Return the [x, y] coordinate for the center point of the cell that contains the specified text.  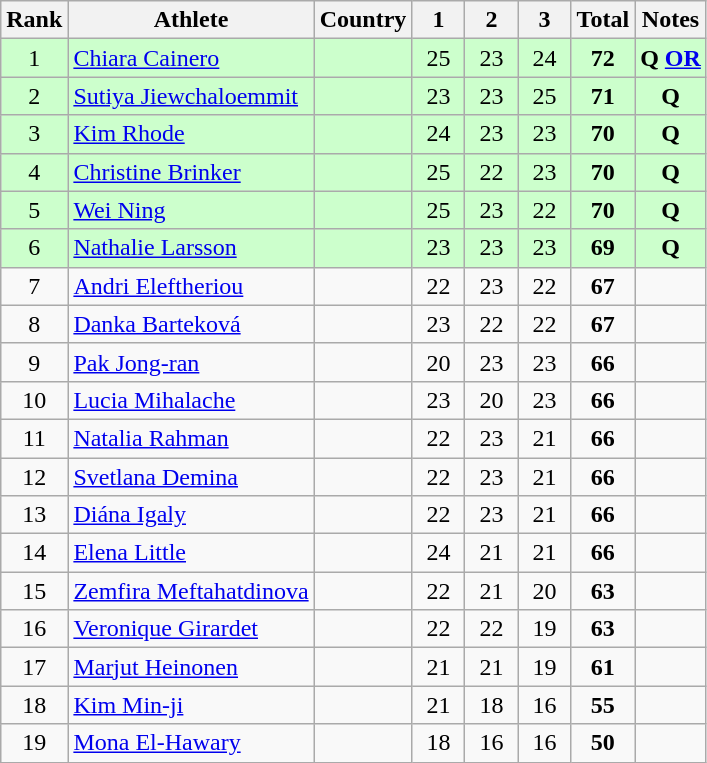
Elena Little [191, 553]
5 [34, 210]
11 [34, 438]
Andri Eleftheriou [191, 286]
Total [603, 20]
Q OR [671, 58]
Wei Ning [191, 210]
Nathalie Larsson [191, 248]
Lucia Mihalache [191, 400]
Danka Barteková [191, 324]
13 [34, 515]
61 [603, 667]
10 [34, 400]
Marjut Heinonen [191, 667]
Veronique Girardet [191, 629]
Kim Min-ji [191, 705]
Natalia Rahman [191, 438]
Rank [34, 20]
50 [603, 743]
Zemfira Meftahatdinova [191, 591]
Country [363, 20]
17 [34, 667]
55 [603, 705]
72 [603, 58]
Diána Igaly [191, 515]
69 [603, 248]
Christine Brinker [191, 172]
15 [34, 591]
6 [34, 248]
7 [34, 286]
Svetlana Demina [191, 477]
Notes [671, 20]
9 [34, 362]
12 [34, 477]
Kim Rhode [191, 134]
71 [603, 96]
Sutiya Jiewchaloemmit [191, 96]
Chiara Cainero [191, 58]
Athlete [191, 20]
Pak Jong-ran [191, 362]
Mona El-Hawary [191, 743]
14 [34, 553]
8 [34, 324]
4 [34, 172]
